Pinpoint the cell where the given text exists, returning its (X, Y) midpoint coordinate. 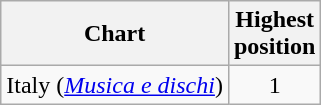
Highestposition (274, 34)
Chart (115, 34)
1 (274, 85)
Italy (Musica e dischi) (115, 85)
